Identify which cell holds the provided text, then report its (X, Y) central coordinate. 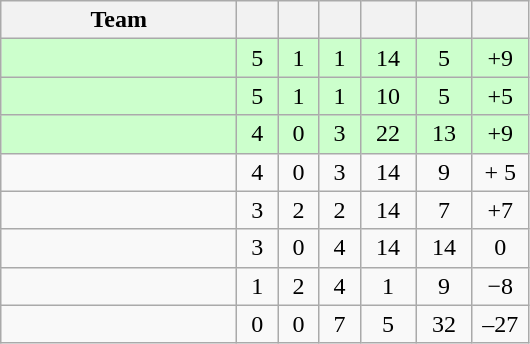
Team (119, 20)
32 (444, 324)
22 (388, 134)
+5 (500, 96)
−8 (500, 286)
–27 (500, 324)
13 (444, 134)
+7 (500, 210)
+ 5 (500, 172)
10 (388, 96)
